Find where the given text appears and provide that cell's center as (x, y) coordinate. 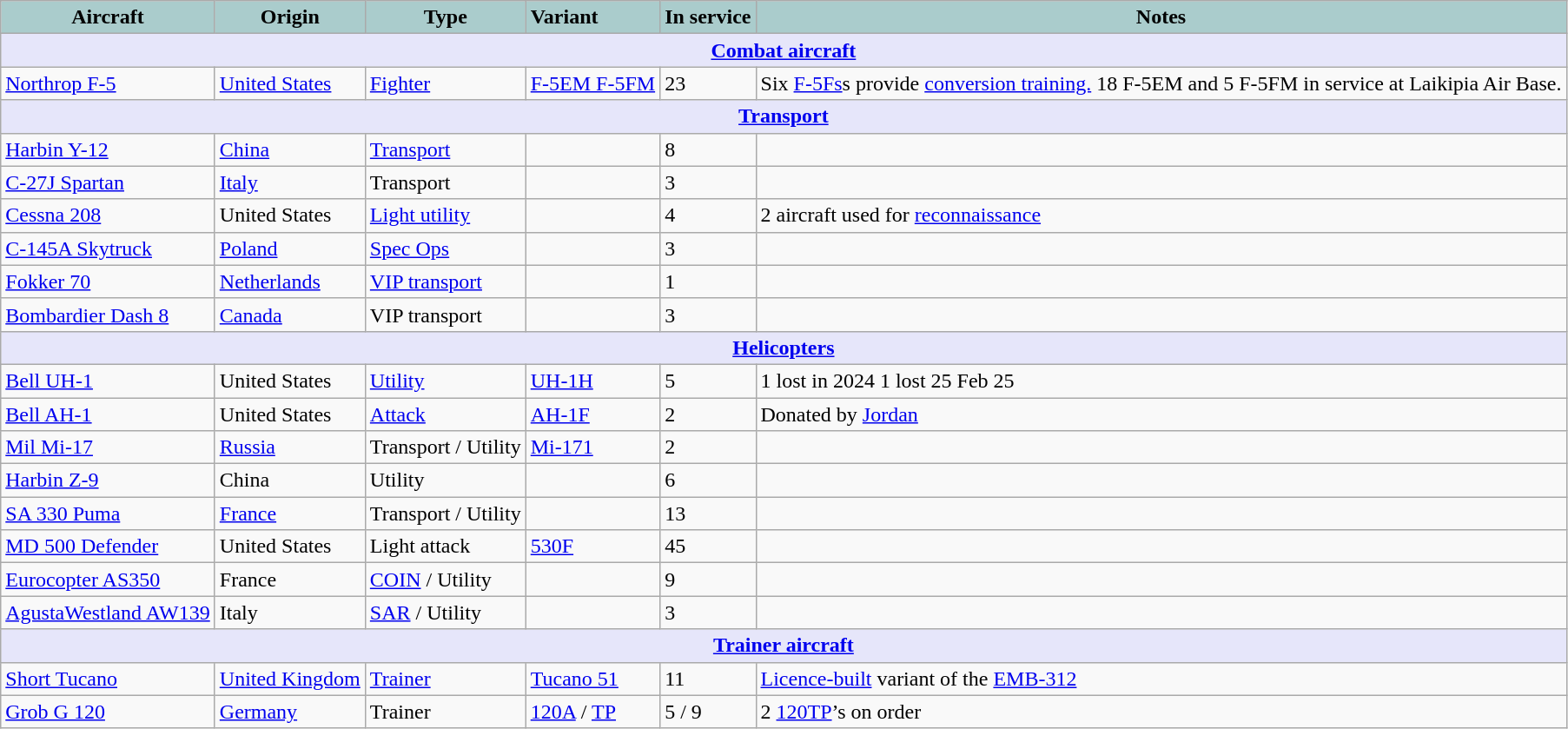
AgustaWestland AW139 (108, 613)
Combat aircraft (784, 50)
9 (708, 580)
1 lost in 2024 1 lost 25 Feb 25 (1161, 381)
Attack (445, 414)
5 (708, 381)
SA 330 Puma (108, 514)
Trainer aircraft (784, 646)
Netherlands (290, 282)
Russia (290, 447)
Cessna 208 (108, 215)
Light attack (445, 547)
11 (708, 679)
Bombardier Dash 8 (108, 315)
2 120TP’s on order (1161, 712)
6 (708, 480)
120A / TP (592, 712)
MD 500 Defender (108, 547)
Spec Ops (445, 249)
5 / 9 (708, 712)
23 (708, 83)
United Kingdom (290, 679)
UH-1H (592, 381)
Licence-built variant of the EMB-312 (1161, 679)
Variant (592, 17)
Bell UH-1 (108, 381)
Notes (1161, 17)
530F (592, 547)
C-145A Skytruck (108, 249)
In service (708, 17)
Fighter (445, 83)
Eurocopter AS350 (108, 580)
Type (445, 17)
F-5EM F-5FM (592, 83)
Mi-171 (592, 447)
Tucano 51 (592, 679)
Fokker 70 (108, 282)
Germany (290, 712)
Poland (290, 249)
Harbin Z-9 (108, 480)
AH-1F (592, 414)
4 (708, 215)
Aircraft (108, 17)
C-27J Spartan (108, 182)
13 (708, 514)
45 (708, 547)
Northrop F-5 (108, 83)
Short Tucano (108, 679)
8 (708, 149)
2 aircraft used for reconnaissance (1161, 215)
Donated by Jordan (1161, 414)
Mil Mi-17 (108, 447)
Bell AH-1 (108, 414)
SAR / Utility (445, 613)
Light utility (445, 215)
Six F-5Fss provide conversion training. 18 F-5EM and 5 F-5FM in service at Laikipia Air Base. (1161, 83)
Grob G 120 (108, 712)
COIN / Utility (445, 580)
Canada (290, 315)
Origin (290, 17)
Helicopters (784, 348)
1 (708, 282)
Harbin Y-12 (108, 149)
